Determine the [x, y] coordinate at the center of the cell enclosing the given text.  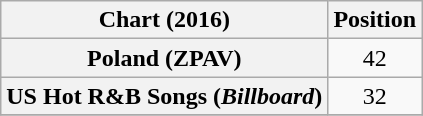
Position [375, 20]
32 [375, 96]
Poland (ZPAV) [164, 58]
US Hot R&B Songs (Billboard) [164, 96]
42 [375, 58]
Chart (2016) [164, 20]
